Scan for the cell matching the given text and deliver its [X, Y] coordinate at center. 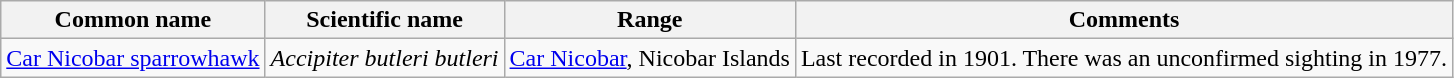
Last recorded in 1901. There was an unconfirmed sighting in 1977. [1124, 58]
Car Nicobar sparrowhawk [133, 58]
Common name [133, 20]
Accipiter butleri butleri [384, 58]
Scientific name [384, 20]
Comments [1124, 20]
Car Nicobar, Nicobar Islands [650, 58]
Range [650, 20]
